Find where the given text appears and provide that cell's center as (X, Y) coordinate. 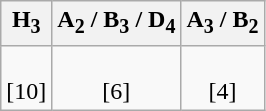
H3 (26, 23)
[4] (222, 78)
A2 / B3 / D4 (116, 23)
A3 / B2 (222, 23)
[6] (116, 78)
[10] (26, 78)
